Return [X, Y] of the center of cell containing provided text 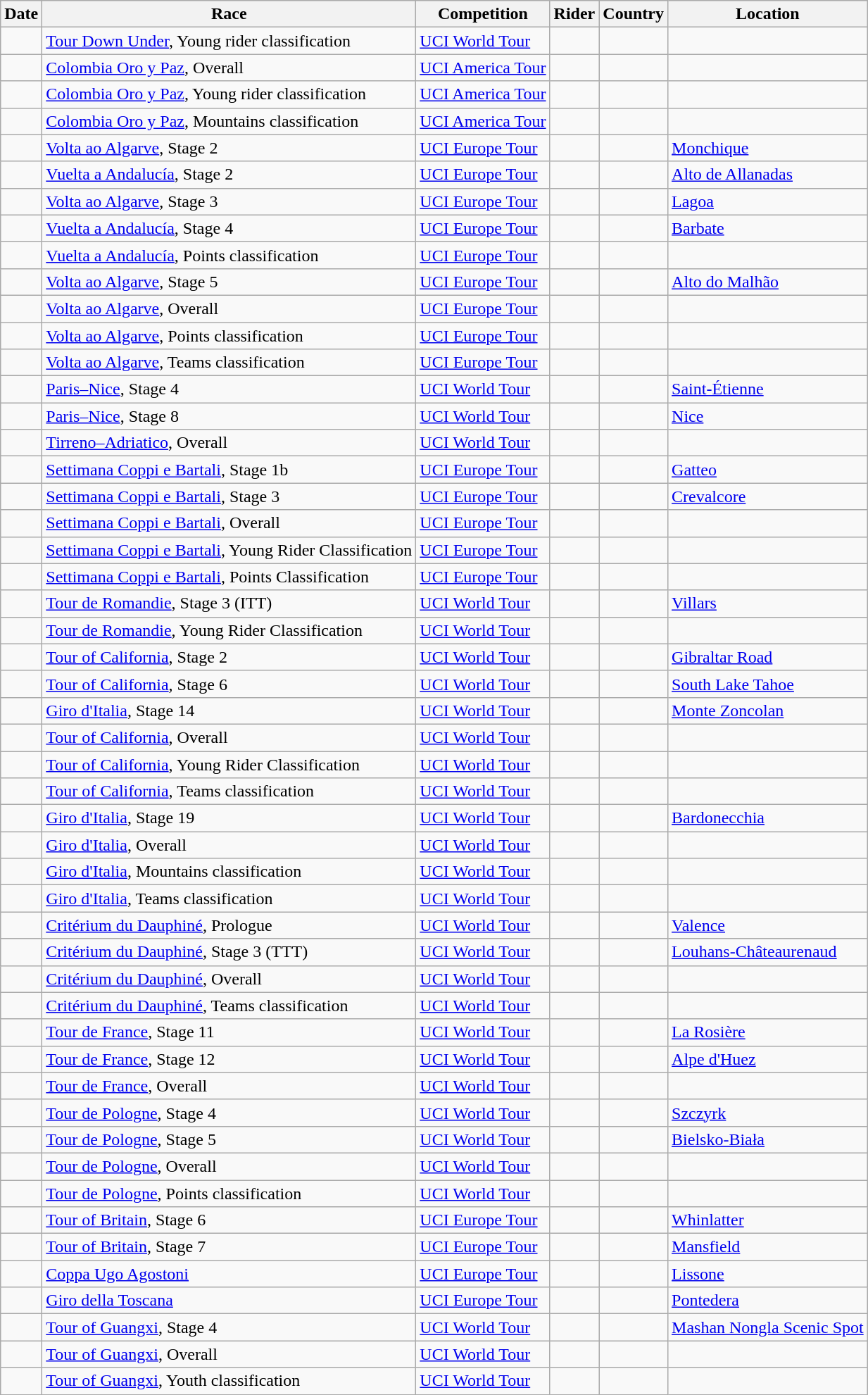
Giro d'Italia, Teams classification [229, 899]
Tour of California, Stage 2 [229, 657]
Coppa Ugo Agostoni [229, 1274]
Tour Down Under, Young rider classification [229, 41]
Tirreno–Adriatico, Overall [229, 443]
Monte Zoncolan [768, 711]
La Rosière [768, 1032]
Critérium du Dauphiné, Stage 3 (TTT) [229, 952]
Lissone [768, 1274]
Date [21, 14]
Tour de Pologne, Stage 5 [229, 1139]
Tour of California, Overall [229, 737]
Valence [768, 925]
Barbate [768, 228]
Nice [768, 416]
Country [634, 14]
Saint-Étienne [768, 389]
Tour of California, Stage 6 [229, 684]
Colombia Oro y Paz, Mountains classification [229, 121]
Tour of Britain, Stage 6 [229, 1220]
Tour of Britain, Stage 7 [229, 1247]
Paris–Nice, Stage 4 [229, 389]
Bardonecchia [768, 818]
Volta ao Algarve, Overall [229, 308]
Tour de France, Stage 11 [229, 1032]
Colombia Oro y Paz, Young rider classification [229, 94]
Vuelta a Andalucía, Stage 2 [229, 175]
Settimana Coppi e Bartali, Overall [229, 523]
Tour de Romandie, Young Rider Classification [229, 630]
Mashan Nongla Scenic Spot [768, 1327]
Settimana Coppi e Bartali, Stage 1b [229, 470]
Paris–Nice, Stage 8 [229, 416]
Volta ao Algarve, Stage 5 [229, 282]
Szczyrk [768, 1113]
Critérium du Dauphiné, Teams classification [229, 1006]
Giro d'Italia, Stage 19 [229, 818]
Giro d'Italia, Overall [229, 845]
Gatteo [768, 470]
Tour of California, Young Rider Classification [229, 764]
Alto do Malhão [768, 282]
Tour de France, Stage 12 [229, 1059]
Lagoa [768, 201]
Giro d'Italia, Stage 14 [229, 711]
Volta ao Algarve, Stage 2 [229, 148]
Pontedera [768, 1301]
Race [229, 14]
Tour de Pologne, Points classification [229, 1194]
Gibraltar Road [768, 657]
Alto de Allanadas [768, 175]
Alpe d'Huez [768, 1059]
Villars [768, 603]
Settimana Coppi e Bartali, Stage 3 [229, 496]
Whinlatter [768, 1220]
Tour of Guangxi, Youth classification [229, 1381]
Vuelta a Andalucía, Points classification [229, 255]
Rider [574, 14]
Mansfield [768, 1247]
Tour de Pologne, Stage 4 [229, 1113]
Volta ao Algarve, Points classification [229, 336]
Vuelta a Andalucía, Stage 4 [229, 228]
Settimana Coppi e Bartali, Points Classification [229, 577]
Tour of Guangxi, Overall [229, 1354]
Colombia Oro y Paz, Overall [229, 68]
Monchique [768, 148]
Location [768, 14]
Tour of Guangxi, Stage 4 [229, 1327]
Volta ao Algarve, Teams classification [229, 363]
Tour de France, Overall [229, 1086]
South Lake Tahoe [768, 684]
Critérium du Dauphiné, Overall [229, 979]
Giro d'Italia, Mountains classification [229, 872]
Tour de Pologne, Overall [229, 1166]
Competition [483, 14]
Louhans-Châteaurenaud [768, 952]
Tour de Romandie, Stage 3 (ITT) [229, 603]
Critérium du Dauphiné, Prologue [229, 925]
Volta ao Algarve, Stage 3 [229, 201]
Tour of California, Teams classification [229, 792]
Crevalcore [768, 496]
Giro della Toscana [229, 1301]
Bielsko-Biała [768, 1139]
Settimana Coppi e Bartali, Young Rider Classification [229, 550]
